Determine the (x, y) coordinate at the center of the cell enclosing the given text.  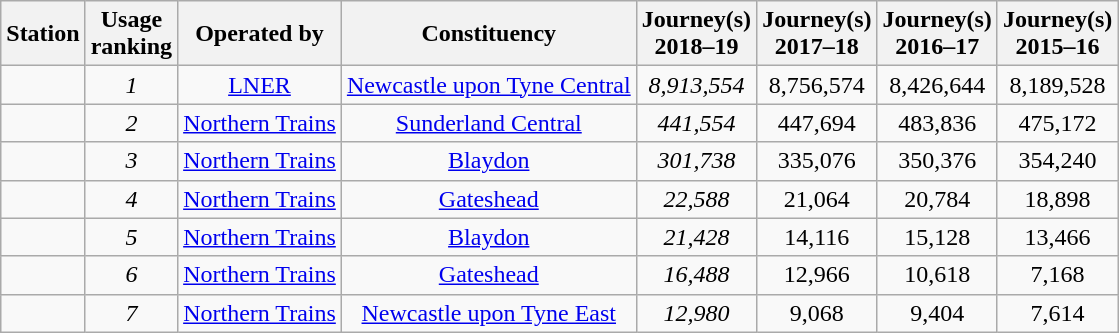
21,428 (696, 237)
Newcastle upon Tyne East (488, 313)
350,376 (937, 161)
1 (131, 85)
12,980 (696, 313)
Journey(s)2017–18 (817, 34)
441,554 (696, 123)
2 (131, 123)
15,128 (937, 237)
7,614 (1057, 313)
16,488 (696, 275)
21,064 (817, 199)
354,240 (1057, 161)
8,189,528 (1057, 85)
335,076 (817, 161)
483,836 (937, 123)
8,913,554 (696, 85)
Sunderland Central (488, 123)
9,068 (817, 313)
475,172 (1057, 123)
13,466 (1057, 237)
Newcastle upon Tyne Central (488, 85)
7,168 (1057, 275)
14,116 (817, 237)
20,784 (937, 199)
Station (43, 34)
Journey(s)2016–17 (937, 34)
4 (131, 199)
8,426,644 (937, 85)
Journey(s)2015–16 (1057, 34)
6 (131, 275)
18,898 (1057, 199)
9,404 (937, 313)
5 (131, 237)
8,756,574 (817, 85)
10,618 (937, 275)
12,966 (817, 275)
447,694 (817, 123)
LNER (260, 85)
Journey(s)2018–19 (696, 34)
301,738 (696, 161)
3 (131, 161)
22,588 (696, 199)
Operated by (260, 34)
Constituency (488, 34)
Usageranking (131, 34)
7 (131, 313)
